Return the [x, y] coordinate for the center point of the cell that contains the specified text.  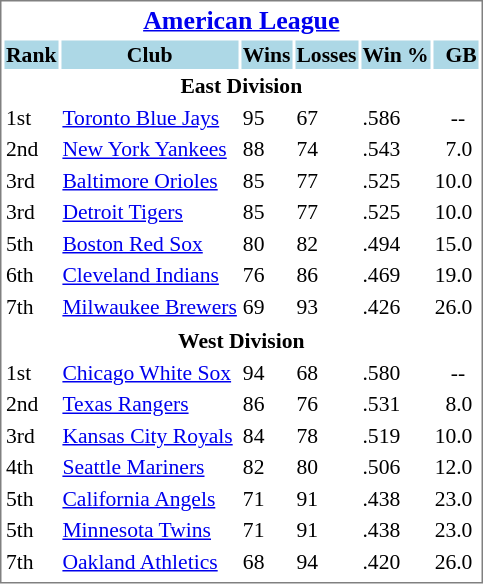
7.0 [456, 149]
12.0 [456, 467]
88 [266, 149]
Rank [30, 54]
74 [326, 149]
84 [266, 436]
GB [456, 54]
78 [326, 436]
.586 [396, 118]
69 [266, 306]
Seattle Mariners [150, 467]
15.0 [456, 244]
East Division [241, 86]
Oakland Athletics [150, 562]
Wins [266, 54]
Toronto Blue Jays [150, 118]
.426 [396, 306]
Kansas City Royals [150, 436]
Minnesota Twins [150, 530]
.494 [396, 244]
67 [326, 118]
93 [326, 306]
.543 [396, 149]
6th [30, 275]
West Division [241, 341]
.531 [396, 404]
Club [150, 54]
American League [241, 20]
California Angels [150, 498]
Baltimore Orioles [150, 180]
.420 [396, 562]
19.0 [456, 275]
Win % [396, 54]
New York Yankees [150, 149]
Texas Rangers [150, 404]
Losses [326, 54]
.580 [396, 372]
.519 [396, 436]
8.0 [456, 404]
Cleveland Indians [150, 275]
Detroit Tigers [150, 212]
Milwaukee Brewers [150, 306]
.469 [396, 275]
Boston Red Sox [150, 244]
.506 [396, 467]
Chicago White Sox [150, 372]
4th [30, 467]
95 [266, 118]
